Provide the (x, y) coordinate of the cell's center where the given text is located.  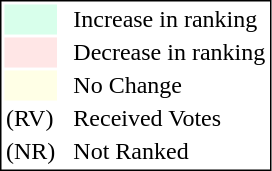
No Change (170, 85)
Not Ranked (170, 151)
Decrease in ranking (170, 53)
(RV) (30, 119)
Received Votes (170, 119)
(NR) (30, 151)
Increase in ranking (170, 19)
